Search for the cell housing the specified text and yield its (x, y) center coordinate. 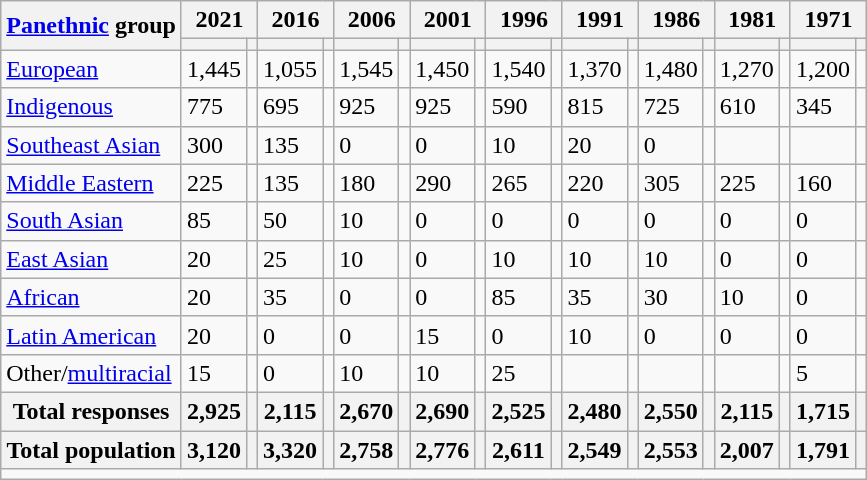
345 (822, 107)
2021 (219, 20)
1991 (600, 20)
1,545 (366, 69)
South Asian (92, 221)
2,549 (594, 449)
290 (442, 183)
3,320 (290, 449)
Middle Eastern (92, 183)
695 (290, 107)
160 (822, 183)
610 (746, 107)
Total population (92, 449)
1,270 (746, 69)
2006 (372, 20)
2,525 (518, 411)
2001 (448, 20)
East Asian (92, 259)
300 (214, 145)
220 (594, 183)
Latin American (92, 335)
2,480 (594, 411)
2,758 (366, 449)
2016 (296, 20)
2,007 (746, 449)
1,445 (214, 69)
5 (822, 373)
European (92, 69)
Southeast Asian (92, 145)
1,791 (822, 449)
1986 (676, 20)
1,715 (822, 411)
1,480 (670, 69)
815 (594, 107)
30 (670, 297)
Indigenous (92, 107)
50 (290, 221)
2,670 (366, 411)
1,450 (442, 69)
1981 (752, 20)
1,540 (518, 69)
1,200 (822, 69)
2,553 (670, 449)
1996 (524, 20)
Panethnic group (92, 26)
305 (670, 183)
180 (366, 183)
1,055 (290, 69)
2,925 (214, 411)
Total responses (92, 411)
Other/multiracial (92, 373)
265 (518, 183)
2,690 (442, 411)
1,370 (594, 69)
2,550 (670, 411)
2,776 (442, 449)
590 (518, 107)
1971 (828, 20)
African (92, 297)
3,120 (214, 449)
725 (670, 107)
775 (214, 107)
2,611 (518, 449)
